Capture the cell that displays the provided text and extract its (X, Y) central coordinate. 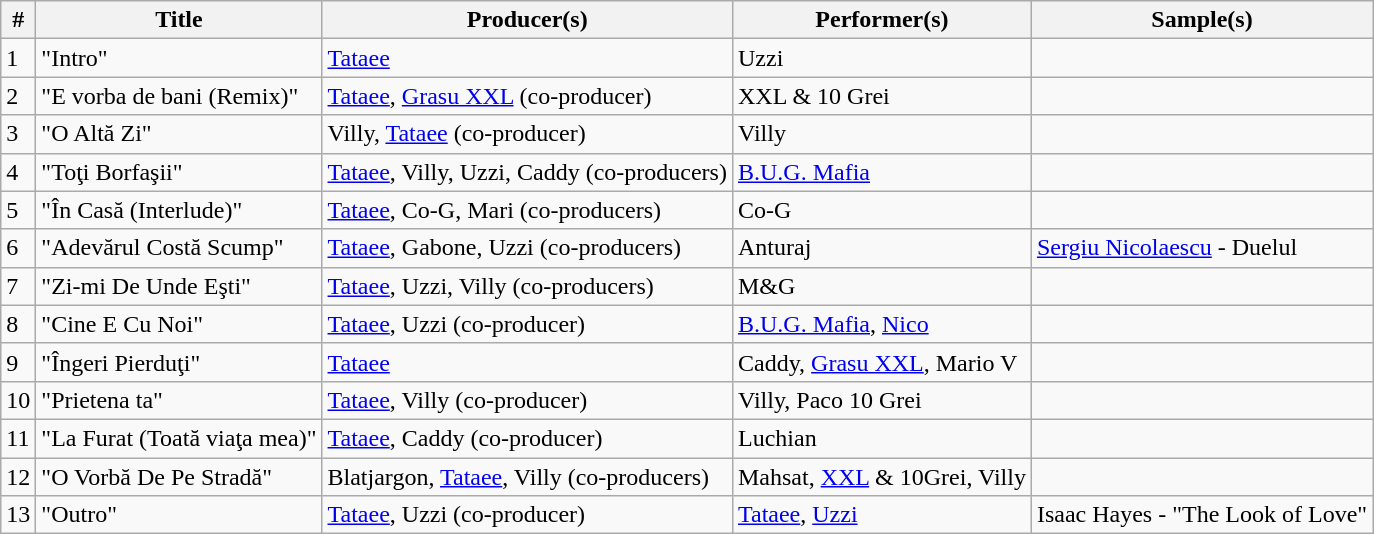
Tataee, Villy, Uzzi, Caddy (co-producers) (527, 172)
5 (18, 210)
Tataee, Uzzi (882, 515)
Luchian (882, 438)
"Intro" (179, 58)
7 (18, 286)
Uzzi (882, 58)
11 (18, 438)
Co-G (882, 210)
8 (18, 324)
Villy, Paco 10 Grei (882, 400)
Tataee, Caddy (co-producer) (527, 438)
Tataee, Uzzi, Villy (co-producers) (527, 286)
3 (18, 134)
Villy (882, 134)
Tataee, Villy (co-producer) (527, 400)
10 (18, 400)
"Prietena ta" (179, 400)
"Zi-mi De Unde Eşti" (179, 286)
Anturaj (882, 248)
Tataee, Co-G, Mari (co-producers) (527, 210)
B.U.G. Mafia, Nico (882, 324)
Mahsat, XXL & 10Grei, Villy (882, 477)
Tataee, Grasu XXL (co-producer) (527, 96)
"O Vorbă De Pe Stradă" (179, 477)
"În Casă (Interlude)" (179, 210)
"La Furat (Toată viaţa mea)" (179, 438)
B.U.G. Mafia (882, 172)
13 (18, 515)
Caddy, Grasu XXL, Mario V (882, 362)
Producer(s) (527, 20)
M&G (882, 286)
Tataee, Gabone, Uzzi (co-producers) (527, 248)
4 (18, 172)
Performer(s) (882, 20)
XXL & 10 Grei (882, 96)
9 (18, 362)
"E vorba de bani (Remix)" (179, 96)
# (18, 20)
Sergiu Nicolaescu - Duelul (1202, 248)
"Toţi Borfaşii" (179, 172)
Sample(s) (1202, 20)
"Cine E Cu Noi" (179, 324)
2 (18, 96)
"O Altă Zi" (179, 134)
Isaac Hayes - "The Look of Love" (1202, 515)
"Outro" (179, 515)
Blatjargon, Tataee, Villy (co-producers) (527, 477)
"Îngeri Pierduţi" (179, 362)
Villy, Tataee (co-producer) (527, 134)
6 (18, 248)
1 (18, 58)
"Adevărul Costă Scump" (179, 248)
12 (18, 477)
Title (179, 20)
